Scan for the cell matching the given text and deliver its [X, Y] coordinate at center. 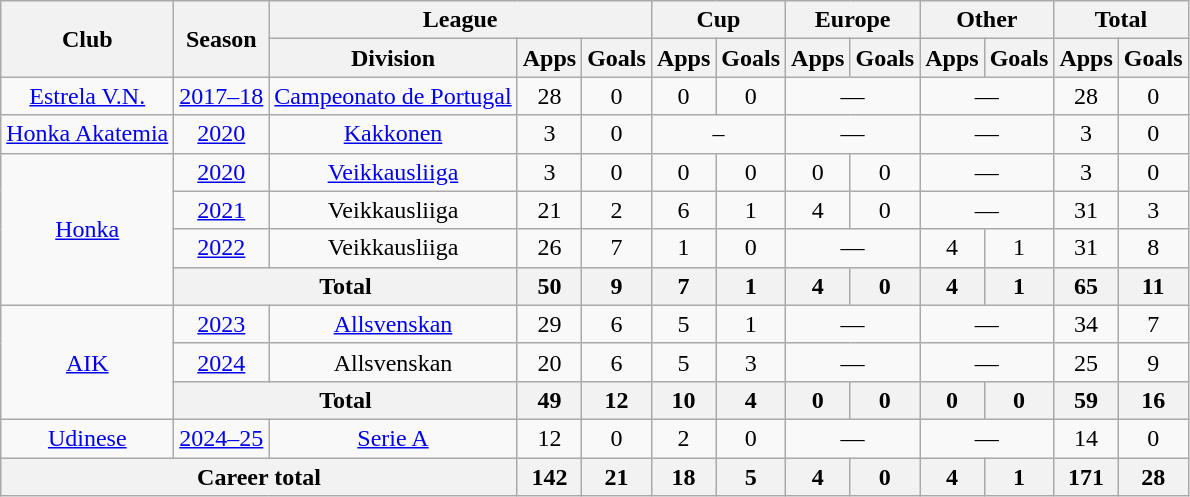
142 [549, 477]
Serie A [393, 438]
171 [1086, 477]
16 [1153, 400]
Other [987, 20]
2024 [222, 362]
Kakkonen [393, 134]
26 [549, 248]
2024–25 [222, 438]
2023 [222, 324]
Cup [718, 20]
Campeonato de Portugal [393, 96]
14 [1086, 438]
Europe [853, 20]
65 [1086, 286]
2022 [222, 248]
Udinese [88, 438]
29 [549, 324]
– [718, 134]
11 [1153, 286]
Estrela V.N. [88, 96]
AIK [88, 362]
34 [1086, 324]
Division [393, 58]
Club [88, 39]
Honka Akatemia [88, 134]
8 [1153, 248]
49 [549, 400]
2017–18 [222, 96]
Career total [259, 477]
10 [683, 400]
18 [683, 477]
50 [549, 286]
Honka [88, 229]
20 [549, 362]
2021 [222, 210]
League [460, 20]
Season [222, 39]
59 [1086, 400]
25 [1086, 362]
